Find where the given text appears and provide that cell's center as [x, y] coordinate. 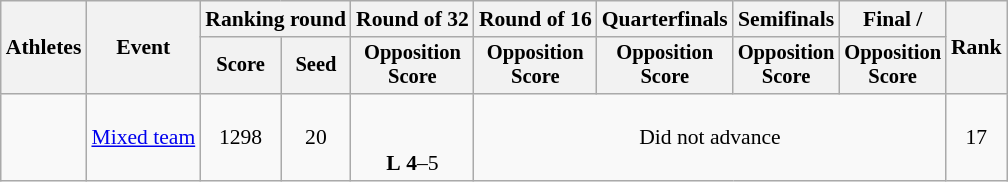
Round of 16 [536, 19]
Quarterfinals [665, 19]
1298 [240, 138]
Round of 32 [412, 19]
17 [976, 138]
Seed [316, 66]
Did not advance [710, 138]
Rank [976, 48]
Athletes [44, 48]
Score [240, 66]
20 [316, 138]
Event [143, 48]
Ranking round [276, 19]
Semifinals [786, 19]
L 4–5 [412, 138]
Final / [892, 19]
Mixed team [143, 138]
